Locate the cell with the specified text and output its [x, y] center coordinate. 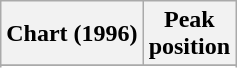
Peakposition [189, 34]
Chart (1996) [72, 34]
